Determine the [X, Y] coordinate at the center of the cell enclosing the given text.  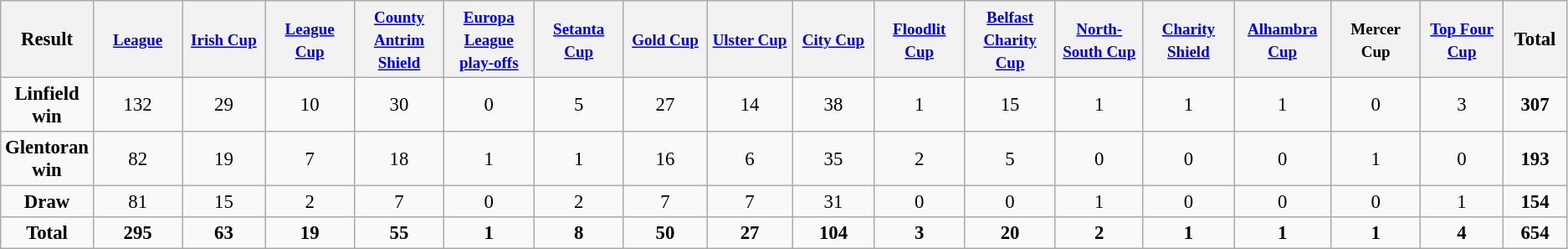
63 [224, 233]
League [137, 39]
Irish Cup [224, 39]
Belfast Charity Cup [1010, 39]
County Antrim Shield [398, 39]
Gold Cup [664, 39]
Ulster Cup [750, 39]
38 [833, 106]
81 [137, 202]
10 [310, 106]
29 [224, 106]
154 [1535, 202]
55 [398, 233]
14 [750, 106]
20 [1010, 233]
35 [833, 159]
League Cup [310, 39]
82 [137, 159]
6 [750, 159]
Alhambra Cup [1283, 39]
Europa Leagueplay-offs [489, 39]
Setanta Cup [579, 39]
Top Four Cup [1463, 39]
North-South Cup [1099, 39]
4 [1463, 233]
50 [664, 233]
8 [579, 233]
307 [1535, 106]
Charity Shield [1188, 39]
Draw [47, 202]
104 [833, 233]
31 [833, 202]
193 [1535, 159]
Result [47, 39]
295 [137, 233]
18 [398, 159]
Glentoran win [47, 159]
Floodlit Cup [920, 39]
Mercer Cup [1376, 39]
30 [398, 106]
City Cup [833, 39]
654 [1535, 233]
16 [664, 159]
132 [137, 106]
Linfield win [47, 106]
